Locate the cell with the specified text and output its [x, y] center coordinate. 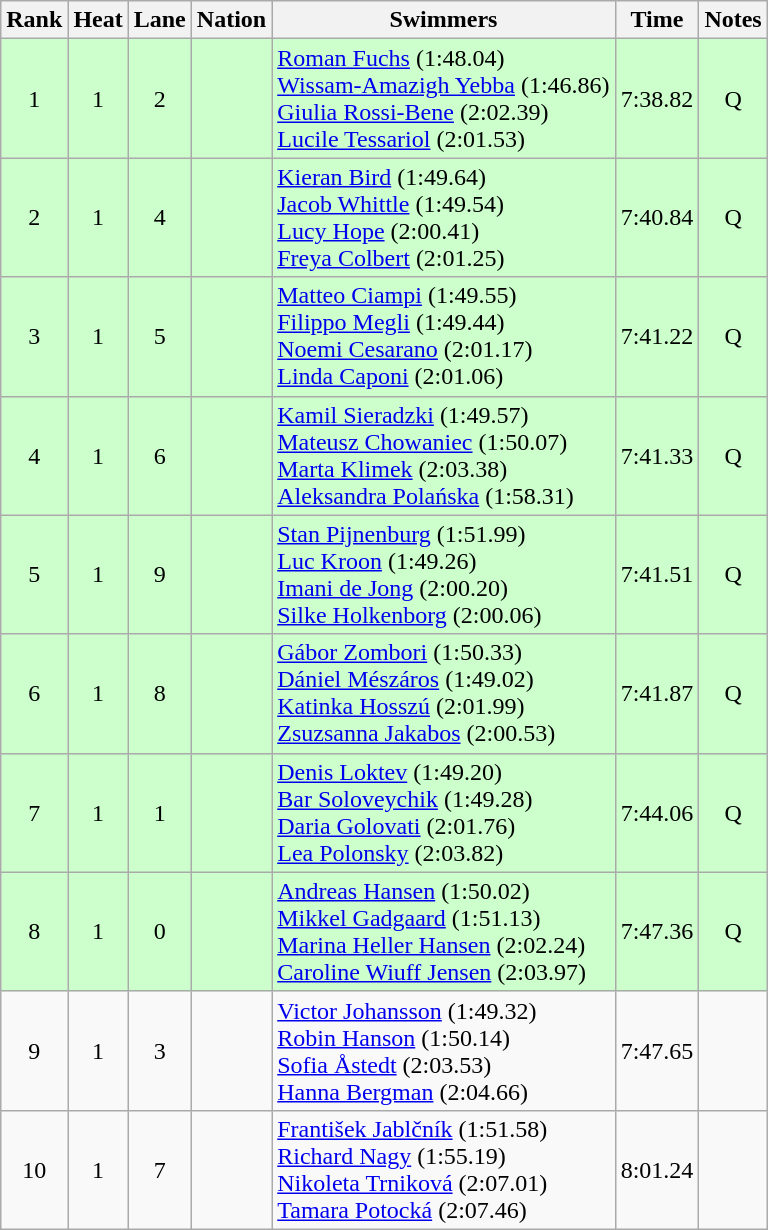
7:47.65 [657, 1050]
7:38.82 [657, 98]
Kieran Bird (1:49.64)Jacob Whittle (1:49.54)Lucy Hope (2:00.41)Freya Colbert (2:01.25) [444, 218]
Swimmers [444, 20]
7:44.06 [657, 812]
Matteo Ciampi (1:49.55)Filippo Megli (1:49.44)Noemi Cesarano (2:01.17)Linda Caponi (2:01.06) [444, 336]
Lane [160, 20]
Heat [98, 20]
Time [657, 20]
Kamil Sieradzki (1:49.57)Mateusz Chowaniec (1:50.07)Marta Klimek (2:03.38)Aleksandra Polańska (1:58.31) [444, 456]
7:41.87 [657, 694]
Gábor Zombori (1:50.33)Dániel Mészáros (1:49.02)Katinka Hosszú (2:01.99)Zsuzsanna Jakabos (2:00.53) [444, 694]
7:41.51 [657, 574]
František Jablčník (1:51.58)Richard Nagy (1:55.19)Nikoleta Trniková (2:07.01)Tamara Potocká (2:07.46) [444, 1170]
Rank [34, 20]
Roman Fuchs (1:48.04)Wissam-Amazigh Yebba (1:46.86)Giulia Rossi-Bene (2:02.39)Lucile Tessariol (2:01.53) [444, 98]
8:01.24 [657, 1170]
10 [34, 1170]
Victor Johansson (1:49.32)Robin Hanson (1:50.14)Sofia Åstedt (2:03.53)Hanna Bergman (2:04.66) [444, 1050]
Nation [231, 20]
7:47.36 [657, 932]
7:40.84 [657, 218]
Andreas Hansen (1:50.02)Mikkel Gadgaard (1:51.13)Marina Heller Hansen (2:02.24)Caroline Wiuff Jensen (2:03.97) [444, 932]
7:41.22 [657, 336]
Stan Pijnenburg (1:51.99)Luc Kroon (1:49.26)Imani de Jong (2:00.20)Silke Holkenborg (2:00.06) [444, 574]
Notes [733, 20]
7:41.33 [657, 456]
0 [160, 932]
Denis Loktev (1:49.20)Bar Soloveychik (1:49.28)Daria Golovati (2:01.76)Lea Polonsky (2:03.82) [444, 812]
